Output the (x, y) coordinate of the center of the cell containing the given text.  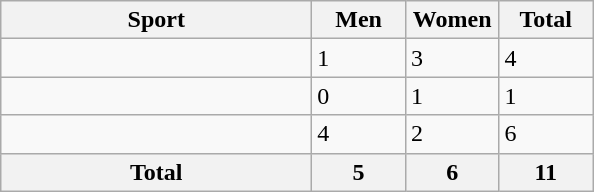
0 (359, 96)
Men (359, 20)
11 (546, 172)
5 (359, 172)
3 (452, 58)
2 (452, 134)
Sport (156, 20)
Women (452, 20)
